Locate the cell with the specified text and output its (X, Y) center coordinate. 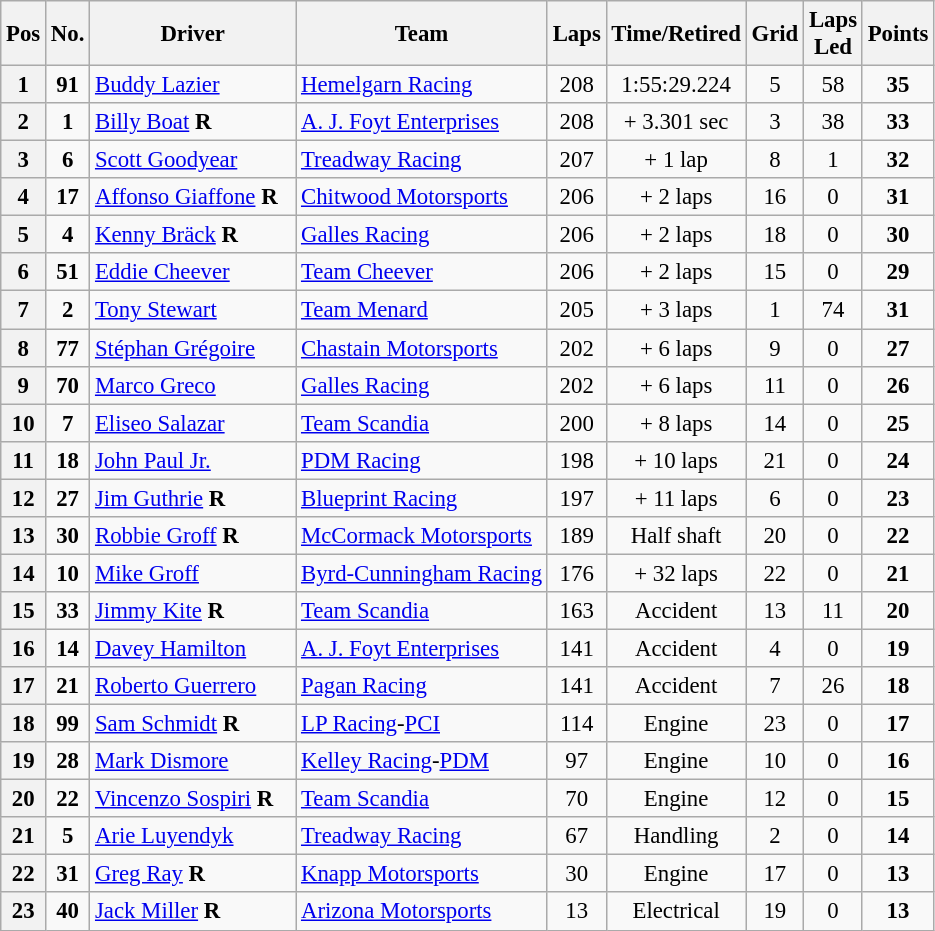
Marco Greco (193, 385)
51 (68, 273)
+ 32 laps (676, 573)
40 (68, 912)
Buddy Lazier (193, 85)
Electrical (676, 912)
Stéphan Grégoire (193, 348)
Pos (24, 34)
Knapp Motorsports (422, 874)
Chitwood Motorsports (422, 197)
Driver (193, 34)
38 (834, 122)
32 (898, 160)
+ 11 laps (676, 498)
Eddie Cheever (193, 273)
Laps (576, 34)
Billy Boat R (193, 122)
Team (422, 34)
197 (576, 498)
198 (576, 460)
PDM Racing (422, 460)
Mark Dismore (193, 761)
Sam Schmidt R (193, 724)
Kelley Racing-PDM (422, 761)
163 (576, 611)
Half shaft (676, 536)
Byrd-Cunningham Racing (422, 573)
77 (68, 348)
Tony Stewart (193, 310)
Davey Hamilton (193, 648)
24 (898, 460)
Points (898, 34)
Robbie Groff R (193, 536)
35 (898, 85)
Kenny Bräck R (193, 235)
Greg Ray R (193, 874)
Roberto Guerrero (193, 686)
67 (576, 836)
+ 3 laps (676, 310)
114 (576, 724)
200 (576, 423)
Team Menard (422, 310)
Jimmy Kite R (193, 611)
Jim Guthrie R (193, 498)
176 (576, 573)
McCormack Motorsports (422, 536)
LP Racing-PCI (422, 724)
Vincenzo Sospiri R (193, 799)
Arie Luyendyk (193, 836)
99 (68, 724)
74 (834, 310)
1:55:29.224 (676, 85)
+ 10 laps (676, 460)
+ 1 lap (676, 160)
189 (576, 536)
Arizona Motorsports (422, 912)
John Paul Jr. (193, 460)
Pagan Racing (422, 686)
No. (68, 34)
58 (834, 85)
Hemelgarn Racing (422, 85)
97 (576, 761)
Chastain Motorsports (422, 348)
205 (576, 310)
Affonso Giaffone R (193, 197)
Mike Groff (193, 573)
Eliseo Salazar (193, 423)
Time/Retired (676, 34)
Scott Goodyear (193, 160)
29 (898, 273)
+ 8 laps (676, 423)
Team Cheever (422, 273)
28 (68, 761)
25 (898, 423)
91 (68, 85)
Grid (774, 34)
Handling (676, 836)
LapsLed (834, 34)
Blueprint Racing (422, 498)
Jack Miller R (193, 912)
207 (576, 160)
+ 3.301 sec (676, 122)
